For the text-containing cell, return its midpoint in [X, Y] coordinate format. 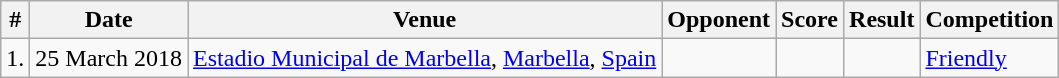
Date [109, 20]
Score [810, 20]
Estadio Municipal de Marbella, Marbella, Spain [425, 58]
Competition [990, 20]
25 March 2018 [109, 58]
1. [16, 58]
Opponent [719, 20]
# [16, 20]
Venue [425, 20]
Friendly [990, 58]
Result [882, 20]
